Pinpoint the cell where the given text exists, returning its [X, Y] midpoint coordinate. 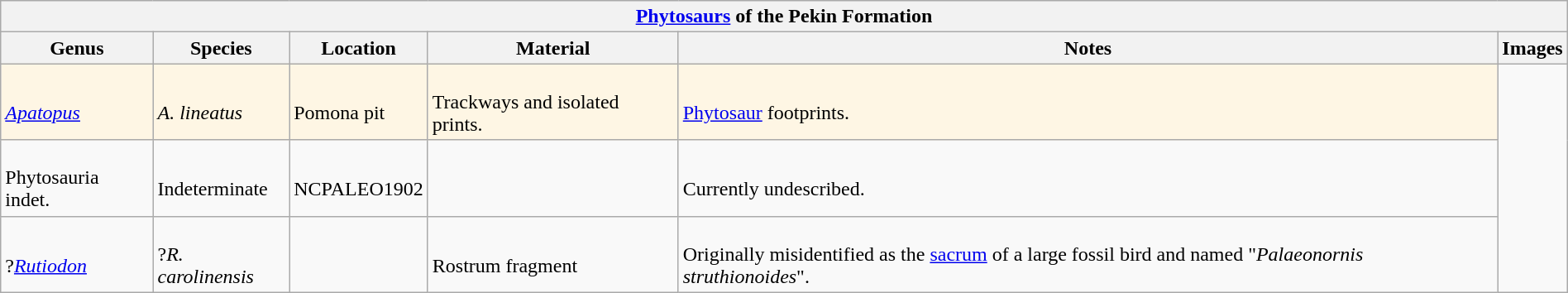
Apatopus [77, 102]
Trackways and isolated prints. [552, 102]
?Rutiodon [77, 254]
Phytosaur footprints. [1088, 102]
Phytosaurs of the Pekin Formation [784, 17]
Material [552, 48]
A. lineatus [222, 102]
Images [1532, 48]
Notes [1088, 48]
NCPALEO1902 [359, 178]
Currently undescribed. [1088, 178]
Phytosauria indet. [77, 178]
?R. carolinensis [222, 254]
Location [359, 48]
Species [222, 48]
Originally misidentified as the sacrum of a large fossil bird and named "Palaeonornis struthionoides". [1088, 254]
Rostrum fragment [552, 254]
Genus [77, 48]
Pomona pit [359, 102]
Indeterminate [222, 178]
